For the text-containing cell, return its midpoint in [x, y] coordinate format. 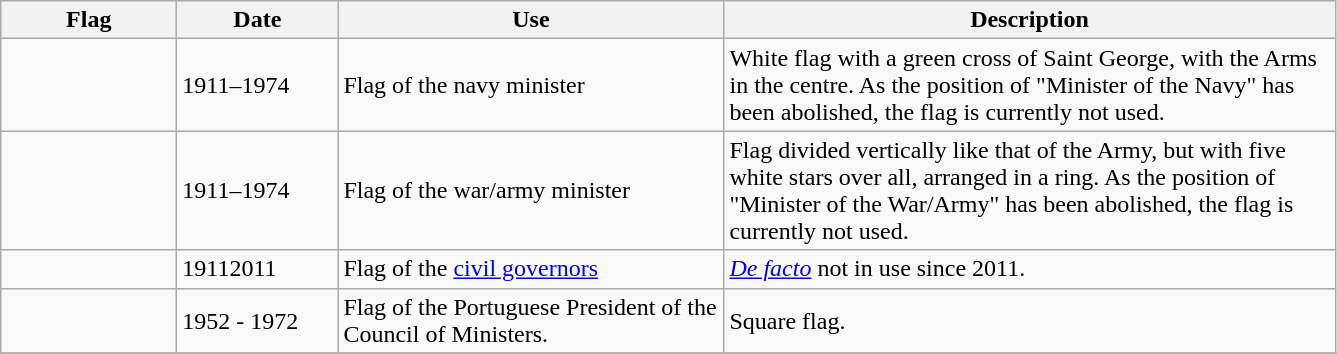
1952 - 1972 [258, 320]
19112011 [258, 269]
Use [531, 20]
Date [258, 20]
Flag [89, 20]
Square flag. [1030, 320]
De facto not in use since 2011. [1030, 269]
Flag of the war/army minister [531, 190]
Flag of the navy minister [531, 85]
Flag of the civil governors [531, 269]
Description [1030, 20]
Flag of the Portuguese President of the Council of Ministers. [531, 320]
